Provide the [X, Y] coordinate of the cell's center where the given text is located.  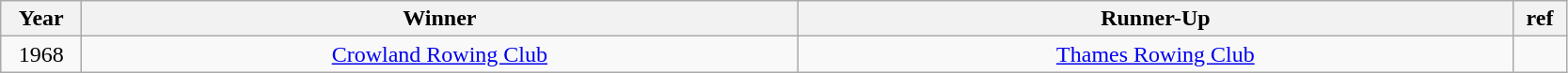
Crowland Rowing Club [440, 54]
Winner [440, 19]
Year [41, 19]
1968 [41, 54]
Runner-Up [1155, 19]
Thames Rowing Club [1155, 54]
ref [1540, 19]
